Determine the (X, Y) coordinate at the center of the cell enclosing the given text.  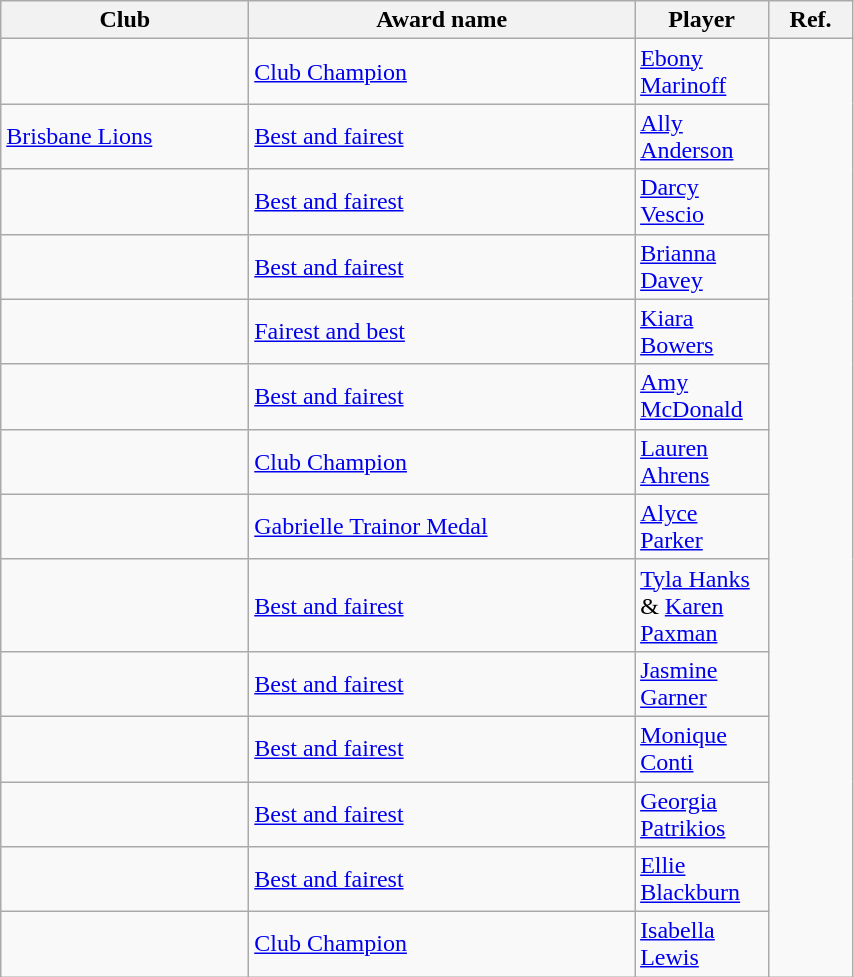
Brisbane Lions (125, 136)
Jasmine Garner (702, 684)
Ref. (811, 20)
Brianna Davey (702, 266)
Gabrielle Trainor Medal (442, 526)
Lauren Ahrens (702, 462)
Ellie Blackburn (702, 880)
Isabella Lewis (702, 944)
Amy McDonald (702, 396)
Alyce Parker (702, 526)
Player (702, 20)
Fairest and best (442, 332)
Darcy Vescio (702, 202)
Georgia Patrikios (702, 814)
Kiara Bowers (702, 332)
Tyla Hanks & Karen Paxman (702, 605)
Club (125, 20)
Monique Conti (702, 748)
Ally Anderson (702, 136)
Award name (442, 20)
Ebony Marinoff (702, 72)
